Scan for the cell matching the given text and deliver its [x, y] coordinate at center. 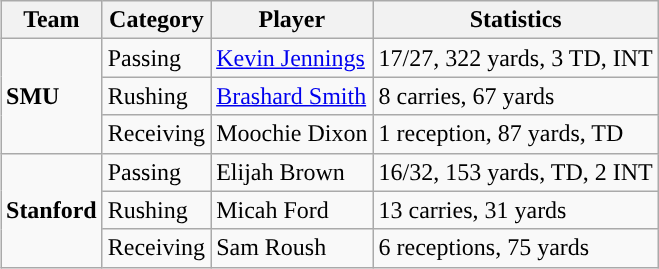
Elijah Brown [292, 172]
Stanford [51, 210]
Micah Ford [292, 210]
Brashard Smith [292, 96]
8 carries, 67 yards [516, 96]
13 carries, 31 yards [516, 210]
Kevin Jennings [292, 58]
SMU [51, 96]
1 reception, 87 yards, TD [516, 134]
Statistics [516, 20]
Category [156, 20]
Moochie Dixon [292, 134]
6 receptions, 75 yards [516, 248]
Team [51, 20]
Player [292, 20]
17/27, 322 yards, 3 TD, INT [516, 58]
Sam Roush [292, 248]
16/32, 153 yards, TD, 2 INT [516, 172]
